Determine the (X, Y) coordinate at the center of the cell enclosing the given text.  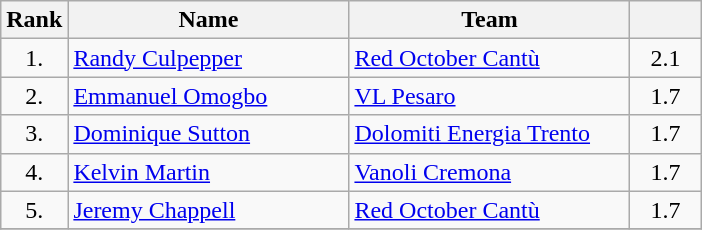
4. (34, 172)
3. (34, 134)
2.1 (666, 58)
Randy Culpepper (208, 58)
Vanoli Cremona (490, 172)
Team (490, 20)
Name (208, 20)
Jeremy Chappell (208, 210)
Dolomiti Energia Trento (490, 134)
2. (34, 96)
Kelvin Martin (208, 172)
5. (34, 210)
1. (34, 58)
VL Pesaro (490, 96)
Dominique Sutton (208, 134)
Rank (34, 20)
Emmanuel Omogbo (208, 96)
